From the cell containing the given text, extract its center point as [X, Y] coordinate. 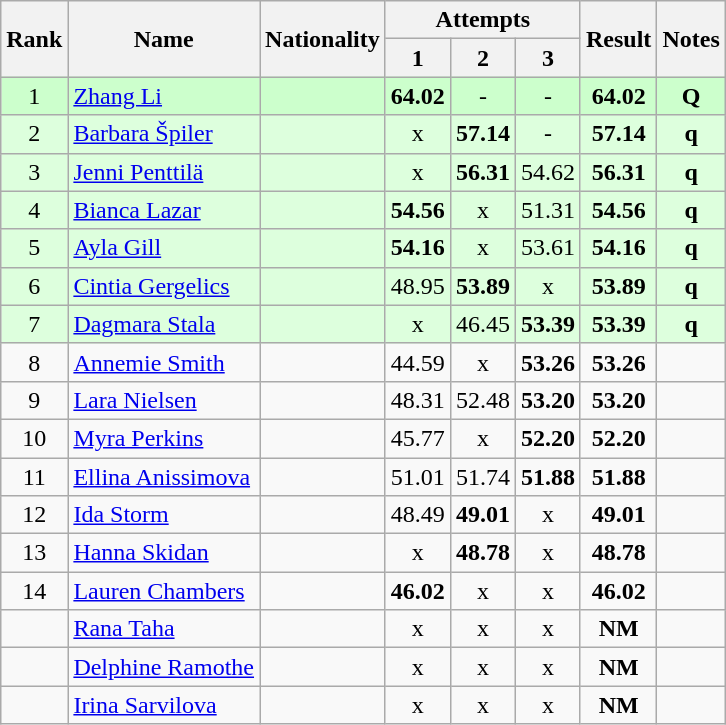
Lara Nielsen [164, 400]
51.01 [418, 477]
48.31 [418, 400]
Barbara Špiler [164, 134]
Rana Taha [164, 629]
Notes [691, 39]
48.95 [418, 286]
13 [34, 553]
11 [34, 477]
6 [34, 286]
52.48 [482, 400]
48.49 [418, 515]
51.74 [482, 477]
Nationality [323, 39]
Jenni Penttilä [164, 172]
44.59 [418, 362]
Zhang Li [164, 96]
Myra Perkins [164, 438]
Delphine Ramothe [164, 667]
Ellina Anissimova [164, 477]
9 [34, 400]
Irina Sarvilova [164, 705]
Result [618, 39]
Q [691, 96]
51.31 [548, 210]
Attempts [482, 20]
Lauren Chambers [164, 591]
Name [164, 39]
Dagmara Stala [164, 324]
14 [34, 591]
4 [34, 210]
5 [34, 248]
Rank [34, 39]
Ida Storm [164, 515]
53.61 [548, 248]
54.62 [548, 172]
Annemie Smith [164, 362]
Cintia Gergelics [164, 286]
10 [34, 438]
46.45 [482, 324]
Bianca Lazar [164, 210]
45.77 [418, 438]
7 [34, 324]
Ayla Gill [164, 248]
8 [34, 362]
12 [34, 515]
Hanna Skidan [164, 553]
